Scan for the cell matching the given text and deliver its [x, y] coordinate at center. 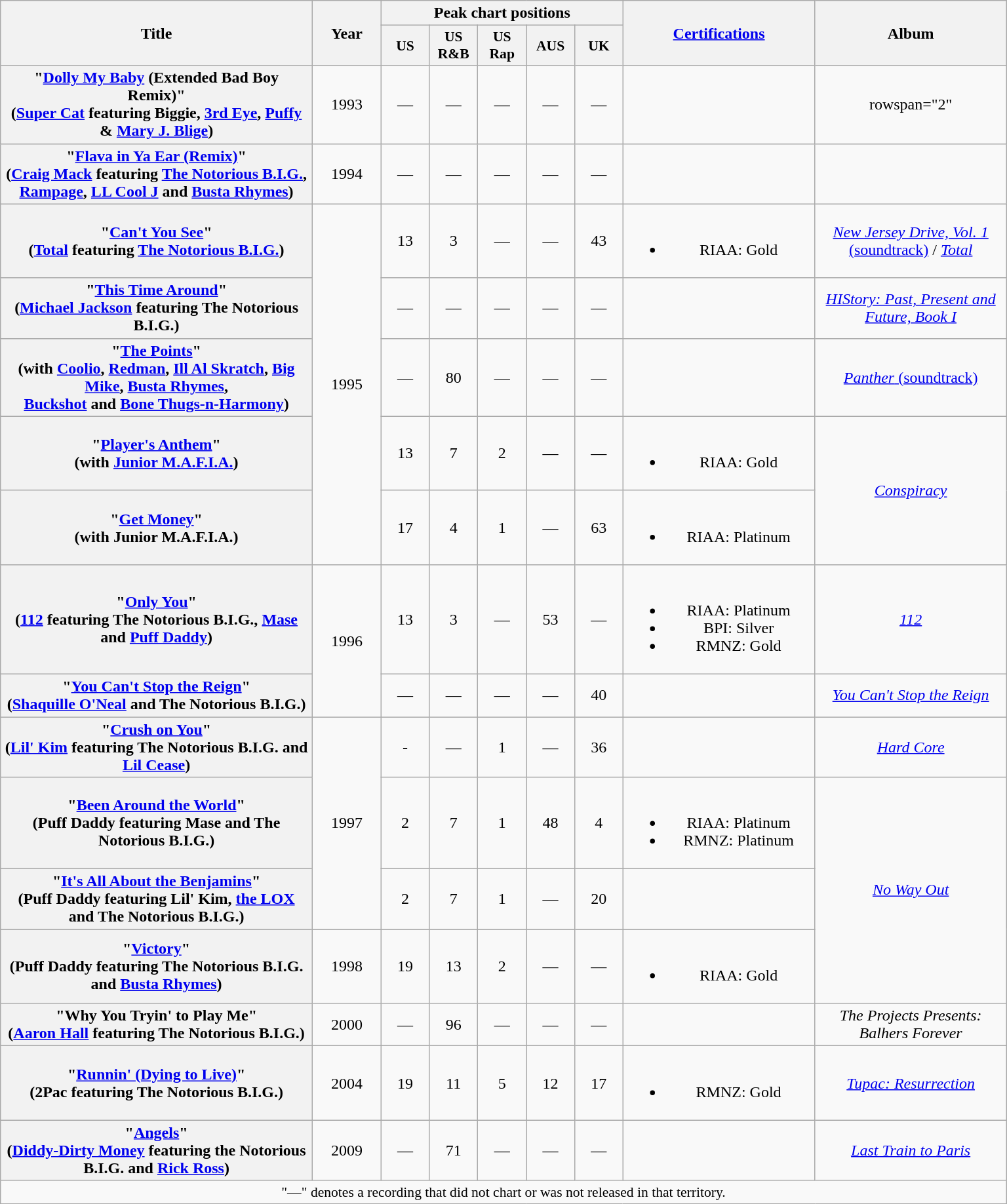
48 [551, 823]
71 [454, 1150]
US [405, 46]
63 [599, 527]
"Why You Tryin' to Play Me"(Aaron Hall featuring The Notorious B.I.G.) [157, 1025]
40 [599, 695]
You Can't Stop the Reign [911, 695]
96 [454, 1025]
"Flava in Ya Ear (Remix)"(Craig Mack featuring The Notorious B.I.G., Rampage, LL Cool J and Busta Rhymes) [157, 174]
1995 [346, 384]
"Player's Anthem"(with Junior M.A.F.I.A.) [157, 454]
"Can't You See"(Total featuring The Notorious B.I.G.) [157, 241]
RIAA: Platinum [719, 527]
Conspiracy [911, 490]
HIStory: Past, Present and Future, Book I [911, 308]
"—" denotes a recording that did not chart or was not released in that territory. [503, 1192]
2004 [346, 1083]
Year [346, 33]
Album [911, 33]
20 [599, 899]
36 [599, 747]
1993 [346, 105]
Certifications [719, 33]
2000 [346, 1025]
US Rap [502, 46]
"Get Money"(with Junior M.A.F.I.A.) [157, 527]
Tupac: Resurrection [911, 1083]
rowspan="2" [911, 105]
AUS [551, 46]
43 [599, 241]
"You Can't Stop the Reign"(Shaquille O'Neal and The Notorious B.I.G.) [157, 695]
US R&B [454, 46]
Peak chart positions [502, 13]
UK [599, 46]
No Way Out [911, 890]
"Only You"(112 featuring The Notorious B.I.G., Mase and Puff Daddy) [157, 619]
Title [157, 33]
"Dolly My Baby (Extended Bad Boy Remix)"(Super Cat featuring Biggie, 3rd Eye, Puffy & Mary J. Blige) [157, 105]
1997 [346, 823]
"Crush on You"(Lil' Kim featuring The Notorious B.I.G. and Lil Cease) [157, 747]
11 [454, 1083]
112 [911, 619]
1994 [346, 174]
1996 [346, 640]
"The Points"(with Coolio, Redman, Ill Al Skratch, Big Mike, Busta Rhymes,Buckshot and Bone Thugs-n-Harmony) [157, 378]
"Angels"(Diddy-Dirty Money featuring the Notorious B.I.G. and Rick Ross) [157, 1150]
2009 [346, 1150]
- [405, 747]
"Been Around the World"(Puff Daddy featuring Mase and The Notorious B.I.G.) [157, 823]
"This Time Around"(Michael Jackson featuring The Notorious B.I.G.) [157, 308]
RIAA: PlatinumRMNZ: Platinum [719, 823]
Panther (soundtrack) [911, 378]
"Victory"(Puff Daddy featuring The Notorious B.I.G. and Busta Rhymes) [157, 966]
RMNZ: Gold [719, 1083]
New Jersey Drive, Vol. 1 (soundtrack) / Total [911, 241]
The Projects Presents: Balhers Forever [911, 1025]
12 [551, 1083]
Hard Core [911, 747]
"It's All About the Benjamins"(Puff Daddy featuring Lil' Kim, the LOX and The Notorious B.I.G.) [157, 899]
Last Train to Paris [911, 1150]
1998 [346, 966]
"Runnin' (Dying to Live)"(2Pac featuring The Notorious B.I.G.) [157, 1083]
80 [454, 378]
53 [551, 619]
5 [502, 1083]
RIAA: PlatinumBPI: SilverRMNZ: Gold [719, 619]
